Scan for the cell matching the given text and deliver its [x, y] coordinate at center. 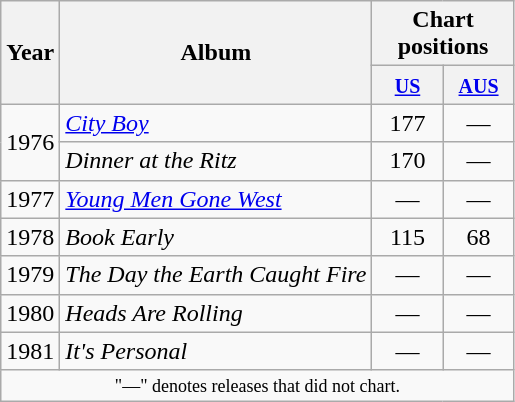
1980 [30, 313]
Young Men Gone West [216, 199]
1979 [30, 275]
AUS [478, 85]
177 [408, 123]
It's Personal [216, 351]
1977 [30, 199]
1981 [30, 351]
Album [216, 52]
1978 [30, 237]
Book Early [216, 237]
Heads Are Rolling [216, 313]
The Day the Earth Caught Fire [216, 275]
Dinner at the Ritz [216, 161]
170 [408, 161]
Chart positions [443, 34]
68 [478, 237]
1976 [30, 142]
115 [408, 237]
"—" denotes releases that did not chart. [258, 386]
US [408, 85]
Year [30, 52]
City Boy [216, 123]
